Return the (X, Y) coordinate for the center point of the cell that contains the specified text.  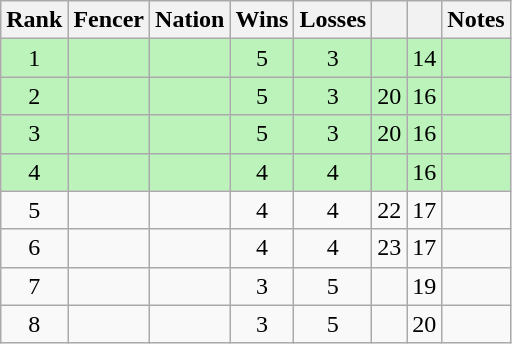
7 (34, 286)
Fencer (109, 20)
Notes (476, 20)
19 (424, 286)
Wins (262, 20)
23 (390, 248)
Rank (34, 20)
8 (34, 324)
1 (34, 58)
6 (34, 248)
Losses (333, 20)
2 (34, 96)
22 (390, 210)
14 (424, 58)
Nation (190, 20)
